Pinpoint the cell where the given text exists, returning its (x, y) midpoint coordinate. 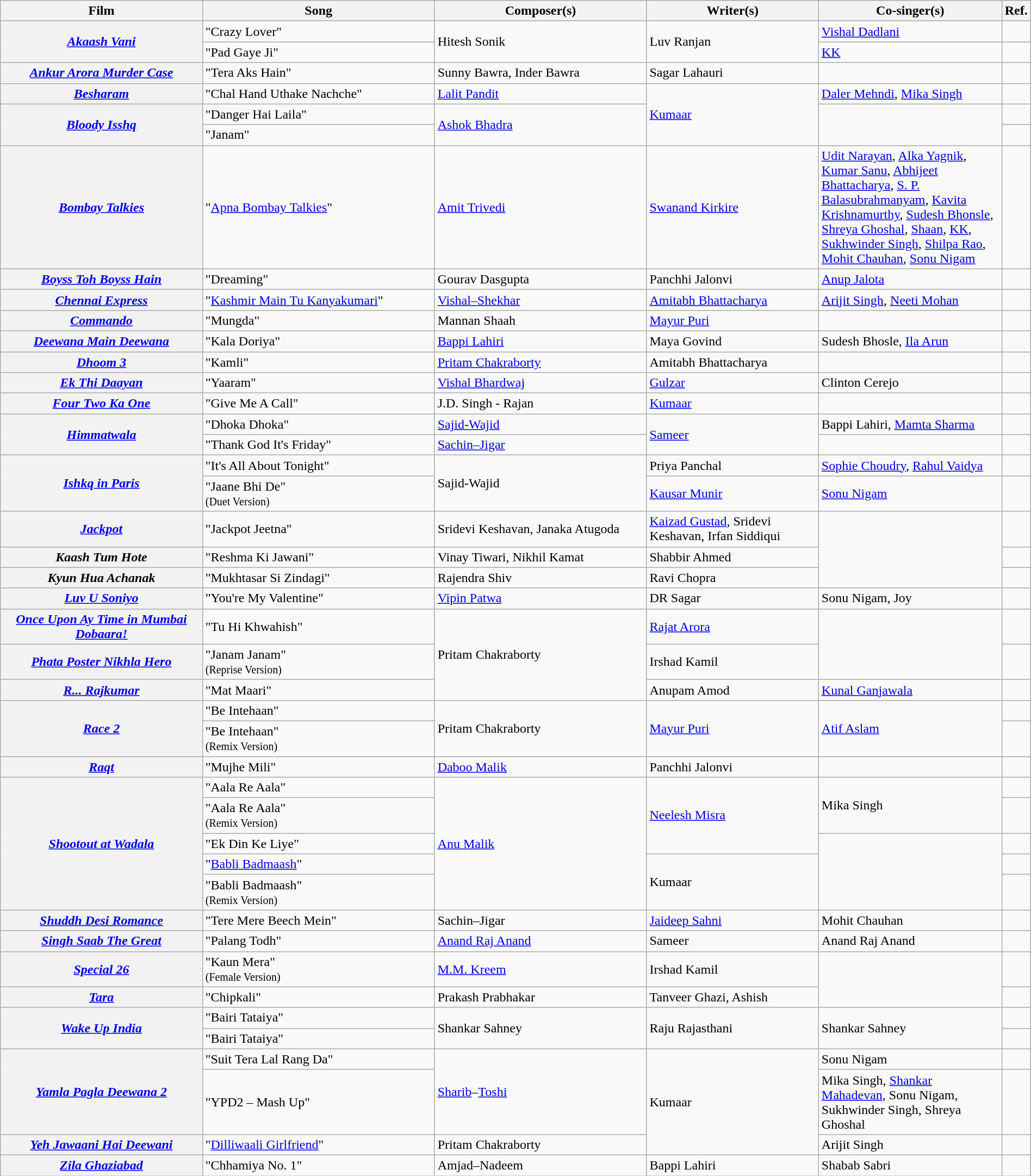
Ishkq in Paris (101, 483)
Vishal Bhardwaj (541, 383)
Writer(s) (732, 11)
Tanveer Ghazi, Ashish (732, 997)
"Kaun Mera"(Female Version) (319, 969)
Himmatwala (101, 435)
"Dreaming" (319, 279)
Kyun Hua Achanak (101, 578)
Bloody Isshq (101, 125)
"Be Intehaan" (319, 710)
Amit Trivedi (541, 207)
R... Rajkumar (101, 690)
"Dhoka Dhoka" (319, 424)
Sharib–Toshi (541, 1091)
Deewana Main Deewana (101, 341)
"Janam" (319, 135)
Once Upon Ay Time in Mumbai Dobaara! (101, 627)
Arijit Singh (910, 1144)
Singh Saab The Great (101, 941)
Vishal Dadlani (910, 32)
Raqt (101, 766)
Kausar Munir (732, 494)
M.M. Kreem (541, 969)
Sridevi Keshavan, Janaka Atugoda (541, 529)
Rajendra Shiv (541, 578)
Ashok Bhadra (541, 125)
"Jackpot Jeetna" (319, 529)
"Chhamiya No. 1" (319, 1165)
"Mujhe Mili" (319, 766)
KK (910, 52)
Daler Mehndi, Mika Singh (910, 94)
Kaash Tum Hote (101, 557)
"Give Me A Call" (319, 404)
Co-singer(s) (910, 11)
Sunny Bawra, Inder Bawra (541, 73)
Special 26 (101, 969)
Jackpot (101, 529)
Hitesh Sonik (541, 42)
Tara (101, 997)
"Tu Hi Khwahish" (319, 627)
Prakash Prabhakar (541, 997)
Bappi Lahiri, Mamta Sharma (910, 424)
"Crazy Lover" (319, 32)
Daboo Malik (541, 766)
"Chipkali" (319, 997)
"Janam Janam"(Reprise Version) (319, 661)
Besharam (101, 94)
Maya Govind (732, 341)
"Tere Mere Beech Mein" (319, 920)
"It's All About Tonight" (319, 466)
Sophie Choudry, Rahul Vaidya (910, 466)
"Chal Hand Uthake Nachche" (319, 94)
Anup Jalota (910, 279)
"Babli Badmaash" (319, 864)
Neelesh Misra (732, 816)
"Mungda" (319, 320)
"Apna Bombay Talkies" (319, 207)
Race 2 (101, 728)
Amjad–Nadeem (541, 1165)
"YPD2 – Mash Up" (319, 1102)
"Mat Maari" (319, 690)
Sonu Nigam, Joy (910, 598)
"Danger Hai Laila" (319, 114)
"Reshma Ki Jawani" (319, 557)
Arijit Singh, Neeti Mohan (910, 300)
Zila Ghaziabad (101, 1165)
Shabbir Ahmed (732, 557)
Vishal–Shekhar (541, 300)
"Palang Todh" (319, 941)
Shuddh Desi Romance (101, 920)
Phata Poster Nikhla Hero (101, 661)
Kaizad Gustad, Sridevi Keshavan, Irfan Siddiqui (732, 529)
"Aala Re Aala" (319, 788)
Boyss Toh Boyss Hain (101, 279)
Composer(s) (541, 11)
"Thank God It's Friday" (319, 445)
Ek Thi Daayan (101, 383)
"Aala Re Aala"(Remix Version) (319, 816)
Bombay Talkies (101, 207)
"Yaaram" (319, 383)
Mannan Shaah (541, 320)
Sagar Lahauri (732, 73)
"Kashmir Main Tu Kanyakumari" (319, 300)
Kunal Ganjawala (910, 690)
"Suit Tera Lal Rang Da" (319, 1059)
Wake Up India (101, 1028)
"Babli Badmaash"(Remix Version) (319, 892)
Chennai Express (101, 300)
Anupam Amod (732, 690)
Gulzar (732, 383)
Clinton Cerejo (910, 383)
Priya Panchal (732, 466)
"Ek Din Ke Liye" (319, 844)
Gourav Dasgupta (541, 279)
Yamla Pagla Deewana 2 (101, 1091)
"Pad Gaye Ji" (319, 52)
Mika Singh (910, 805)
Anu Malik (541, 844)
Shabab Sabri (910, 1165)
Luv Ranjan (732, 42)
Mika Singh, Shankar Mahadevan, Sonu Nigam, Sukhwinder Singh, Shreya Ghoshal (910, 1102)
Vipin Patwa (541, 598)
DR Sagar (732, 598)
Dhoom 3 (101, 362)
Raju Rajasthani (732, 1028)
Film (101, 11)
"Dilliwaali Girlfriend" (319, 1144)
J.D. Singh - Rajan (541, 404)
Mohit Chauhan (910, 920)
Ravi Chopra (732, 578)
Commando (101, 320)
Jaideep Sahni (732, 920)
"Kala Doriya" (319, 341)
Yeh Jawaani Hai Deewani (101, 1144)
"Jaane Bhi De"(Duet Version) (319, 494)
"Be Intehaan"(Remix Version) (319, 739)
Akaash Vani (101, 42)
Ankur Arora Murder Case (101, 73)
Luv U Soniyo (101, 598)
Shootout at Wadala (101, 844)
Lalit Pandit (541, 94)
Ref. (1016, 11)
Sudesh Bhosle, Ila Arun (910, 341)
"You're My Valentine" (319, 598)
Four Two Ka One (101, 404)
"Mukhtasar Si Zindagi" (319, 578)
Atif Aslam (910, 728)
"Tera Aks Hain" (319, 73)
Swanand Kirkire (732, 207)
Song (319, 11)
Vinay Tiwari, Nikhil Kamat (541, 557)
"Kamli" (319, 362)
Rajat Arora (732, 627)
